Provide the (x, y) coordinate of the cell's center where the given text is located.  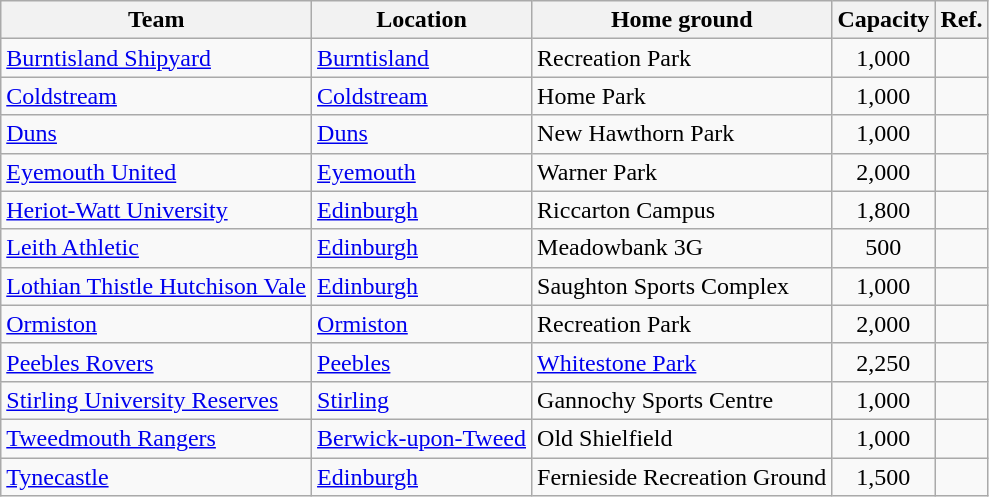
Lothian Thistle Hutchison Vale (156, 286)
Tynecastle (156, 477)
Warner Park (682, 172)
Team (156, 20)
Leith Athletic (156, 248)
Location (422, 20)
Fernieside Recreation Ground (682, 477)
New Hawthorn Park (682, 134)
Old Shielfield (682, 438)
Gannochy Sports Centre (682, 400)
Ref. (962, 20)
Peebles (422, 362)
Stirling University Reserves (156, 400)
Eyemouth (422, 172)
Stirling (422, 400)
Meadowbank 3G (682, 248)
Eyemouth United (156, 172)
Home ground (682, 20)
Home Park (682, 96)
Heriot-Watt University (156, 210)
2,250 (884, 362)
Burntisland Shipyard (156, 58)
Saughton Sports Complex (682, 286)
Whitestone Park (682, 362)
Burntisland (422, 58)
Tweedmouth Rangers (156, 438)
Berwick-upon-Tweed (422, 438)
1,800 (884, 210)
500 (884, 248)
1,500 (884, 477)
Capacity (884, 20)
Peebles Rovers (156, 362)
Riccarton Campus (682, 210)
